Return the (x, y) coordinate for the center point of the cell that contains the specified text.  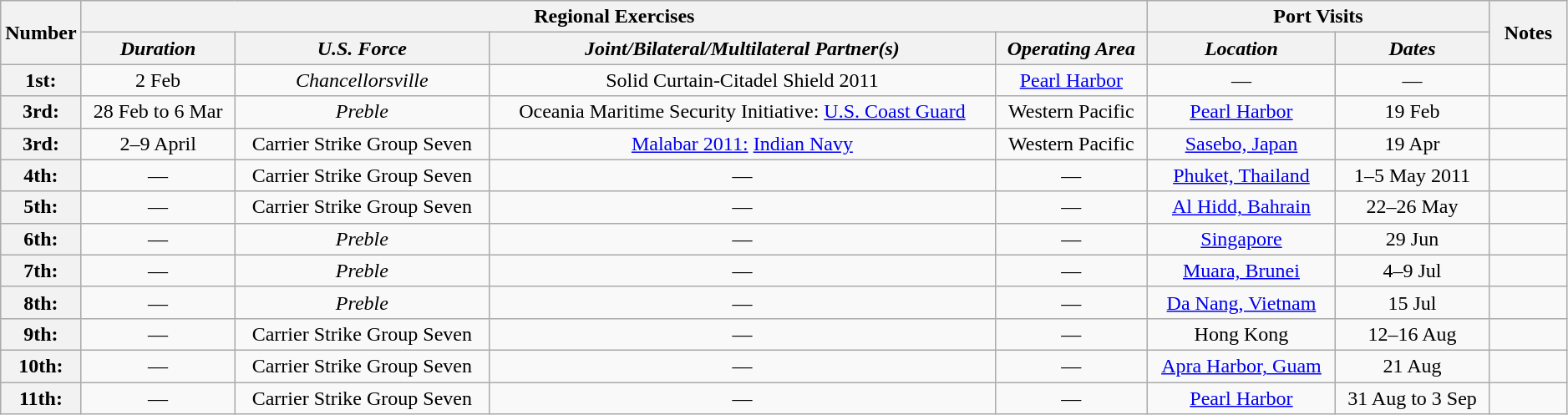
Notes (1529, 33)
19 Apr (1412, 144)
Chancellorsville (362, 80)
Duration (158, 48)
Oceania Maritime Security Initiative: U.S. Coast Guard (743, 112)
12–16 Aug (1412, 334)
Joint/Bilateral/Multilateral Partner(s) (743, 48)
Muara, Brunei (1241, 271)
29 Jun (1412, 239)
Dates (1412, 48)
21 Aug (1412, 366)
U.S. Force (362, 48)
Hong Kong (1241, 334)
Phuket, Thailand (1241, 175)
2–9 April (158, 144)
Location (1241, 48)
2 Feb (158, 80)
Operating Area (1071, 48)
Apra Harbor, Guam (1241, 366)
7th: (41, 271)
Regional Exercises (614, 17)
Solid Curtain-Citadel Shield 2011 (743, 80)
6th: (41, 239)
Number (41, 33)
31 Aug to 3 Sep (1412, 398)
9th: (41, 334)
Da Nang, Vietnam (1241, 302)
8th: (41, 302)
5th: (41, 207)
4th: (41, 175)
22–26 May (1412, 207)
10th: (41, 366)
Port Visits (1318, 17)
11th: (41, 398)
15 Jul (1412, 302)
Sasebo, Japan (1241, 144)
Singapore (1241, 239)
1–5 May 2011 (1412, 175)
4–9 Jul (1412, 271)
Al Hidd, Bahrain (1241, 207)
28 Feb to 6 Mar (158, 112)
Malabar 2011: Indian Navy (743, 144)
1st: (41, 80)
19 Feb (1412, 112)
